Provide the (x, y) coordinate of the cell's center where the given text is located.  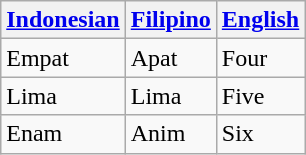
Apat (170, 58)
Anim (170, 134)
Indonesian (63, 20)
Empat (63, 58)
Five (260, 96)
Enam (63, 134)
Filipino (170, 20)
Six (260, 134)
English (260, 20)
Four (260, 58)
